Capture the cell that displays the provided text and extract its [x, y] central coordinate. 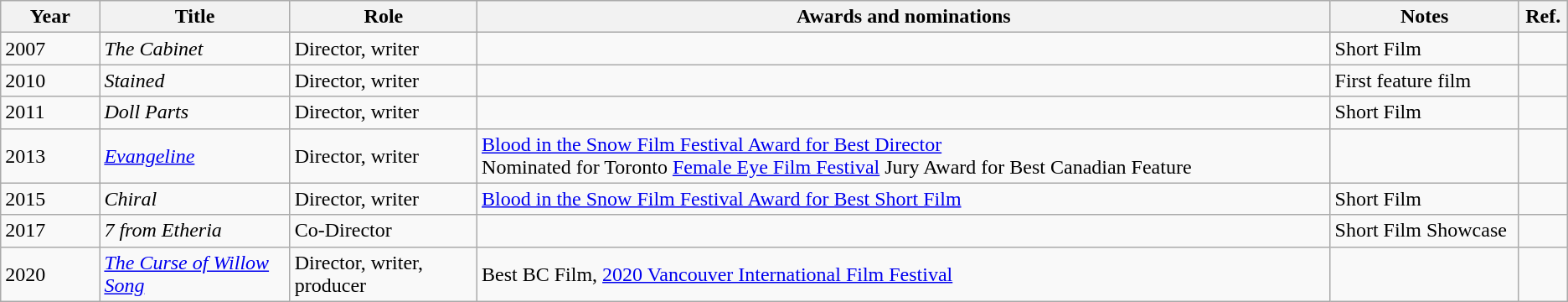
Co-Director [384, 231]
Notes [1424, 17]
Ref. [1543, 17]
Title [194, 17]
Stained [194, 81]
Role [384, 17]
Evangeline [194, 156]
First feature film [1424, 81]
2017 [50, 231]
The Cabinet [194, 49]
Short Film Showcase [1424, 231]
2020 [50, 273]
Doll Parts [194, 112]
2015 [50, 199]
Year [50, 17]
2010 [50, 81]
The Curse of Willow Song [194, 273]
Best BC Film, 2020 Vancouver International Film Festival [904, 273]
Blood in the Snow Film Festival Award for Best Director Nominated for Toronto Female Eye Film Festival Jury Award for Best Canadian Feature [904, 156]
Director, writer, producer [384, 273]
Chiral [194, 199]
Blood in the Snow Film Festival Award for Best Short Film [904, 199]
2007 [50, 49]
Awards and nominations [904, 17]
7 from Etheria [194, 231]
2013 [50, 156]
2011 [50, 112]
